From the cell containing the given text, extract its center point as (X, Y) coordinate. 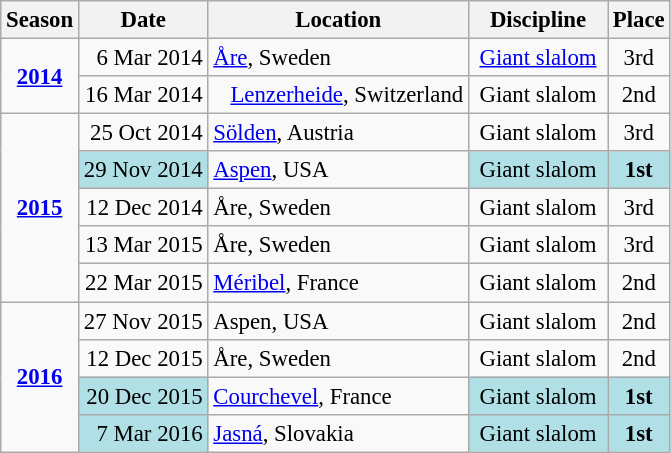
12 Dec 2015 (143, 358)
Courchevel, France (338, 396)
6 Mar 2014 (143, 58)
Date (143, 20)
Jasná, Slovakia (338, 433)
2016 (40, 377)
20 Dec 2015 (143, 396)
2014 (40, 76)
2015 (40, 208)
22 Mar 2015 (143, 283)
7 Mar 2016 (143, 433)
Méribel, France (338, 283)
Sölden, Austria (338, 133)
16 Mar 2014 (143, 95)
Place (639, 20)
13 Mar 2015 (143, 245)
29 Nov 2014 (143, 170)
25 Oct 2014 (143, 133)
Location (338, 20)
Discipline (538, 20)
Season (40, 20)
Lenzerheide, Switzerland (338, 95)
27 Nov 2015 (143, 321)
12 Dec 2014 (143, 208)
